Determine the (X, Y) coordinate at the center of the cell enclosing the given text.  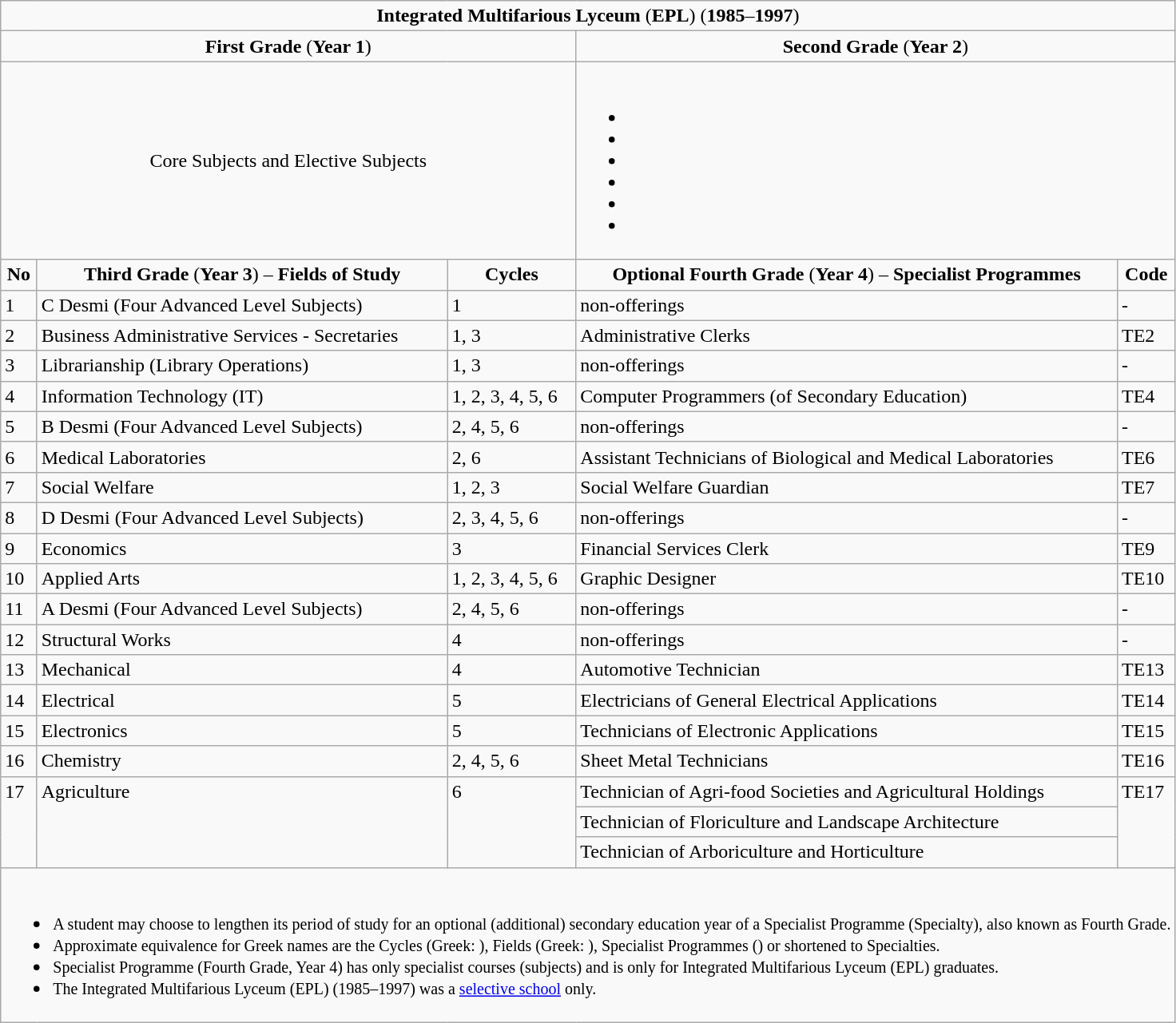
8 (19, 517)
16 (19, 761)
Core Subjects and Elective Subjects (288, 161)
Electricians of General Electrical Applications (847, 700)
Business Administrative Services - Secretaries (242, 335)
1, 2, 3 (511, 487)
2, 6 (511, 457)
15 (19, 731)
No (19, 275)
C Desmi (Four Advanced Level Subjects) (242, 305)
A Desmi (Four Advanced Level Subjects) (242, 609)
14 (19, 700)
Financial Services Clerk (847, 549)
Computer Programmers (of Secondary Education) (847, 396)
Agriculture (242, 822)
D Desmi (Four Advanced Level Subjects) (242, 517)
7 (19, 487)
2 (19, 335)
Electrical (242, 700)
Economics (242, 549)
17 (19, 822)
TE17 (1146, 822)
Librarianship (Library Operations) (242, 366)
Automotive Technician (847, 670)
Social Welfare Guardian (847, 487)
Cycles (511, 275)
Graphic Designer (847, 579)
Assistant Technicians of Biological and Medical Laboratories (847, 457)
Administrative Clerks (847, 335)
Technicians of Electronic Applications (847, 731)
2, 3, 4, 5, 6 (511, 517)
TE14 (1146, 700)
Β Desmi (Four Advanced Level Subjects) (242, 426)
Applied Arts (242, 579)
Technician of Floriculture and Landscape Architecture (847, 822)
TE4 (1146, 396)
10 (19, 579)
TE16 (1146, 761)
13 (19, 670)
Social Welfare (242, 487)
Mechanical (242, 670)
TE15 (1146, 731)
Code (1146, 275)
Electronics (242, 731)
Optional Fourth Grade (Year 4) – Specialist Programmes (847, 275)
TE7 (1146, 487)
TE13 (1146, 670)
Medical Laboratories (242, 457)
Information Technology (IT) (242, 396)
Second Grade (Year 2) (876, 46)
9 (19, 549)
11 (19, 609)
Technician of Arboriculture and Horticulture (847, 852)
TE9 (1146, 549)
First Grade (Year 1) (288, 46)
Technician of Agri-food Societies and Agricultural Holdings (847, 791)
TE10 (1146, 579)
TE6 (1146, 457)
Structural Works (242, 640)
Integrated Multifarious Lyceum (EPL) (1985–1997) (588, 16)
Sheet Metal Technicians (847, 761)
12 (19, 640)
TE2 (1146, 335)
Chemistry (242, 761)
Third Grade (Year 3) – Fields of Study (242, 275)
